Return (X, Y) of the center of cell containing provided text 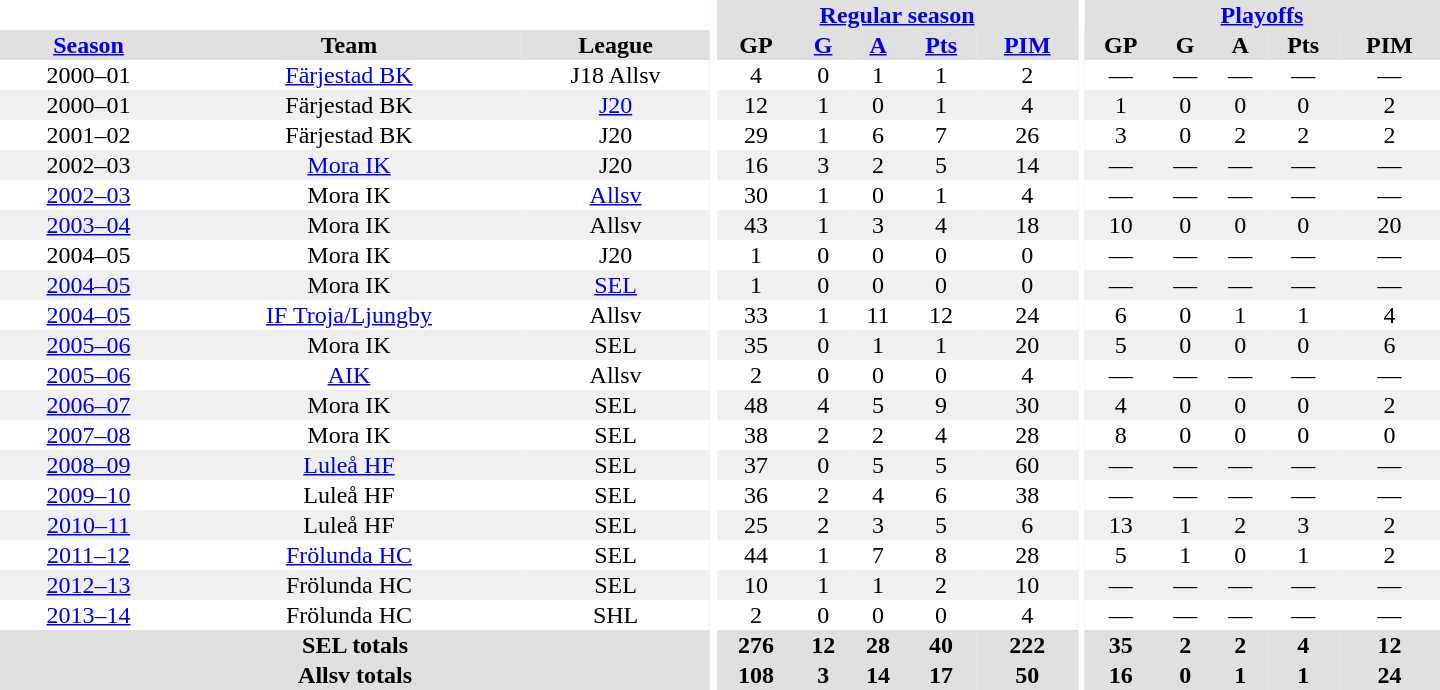
9 (942, 405)
60 (1028, 465)
13 (1121, 525)
26 (1028, 135)
2001–02 (88, 135)
2010–11 (88, 525)
2007–08 (88, 435)
48 (756, 405)
2011–12 (88, 555)
2013–14 (88, 615)
IF Troja/Ljungby (349, 315)
17 (942, 675)
18 (1028, 225)
Allsv totals (355, 675)
2006–07 (88, 405)
Team (349, 45)
276 (756, 645)
AIK (349, 375)
League (616, 45)
Season (88, 45)
2009–10 (88, 495)
J18 Allsv (616, 75)
40 (942, 645)
36 (756, 495)
2008–09 (88, 465)
33 (756, 315)
37 (756, 465)
108 (756, 675)
44 (756, 555)
50 (1028, 675)
222 (1028, 645)
2003–04 (88, 225)
25 (756, 525)
Regular season (896, 15)
29 (756, 135)
Playoffs (1262, 15)
SHL (616, 615)
43 (756, 225)
SEL totals (355, 645)
11 (878, 315)
2012–13 (88, 585)
